Scan for the cell matching the given text and deliver its (X, Y) coordinate at center. 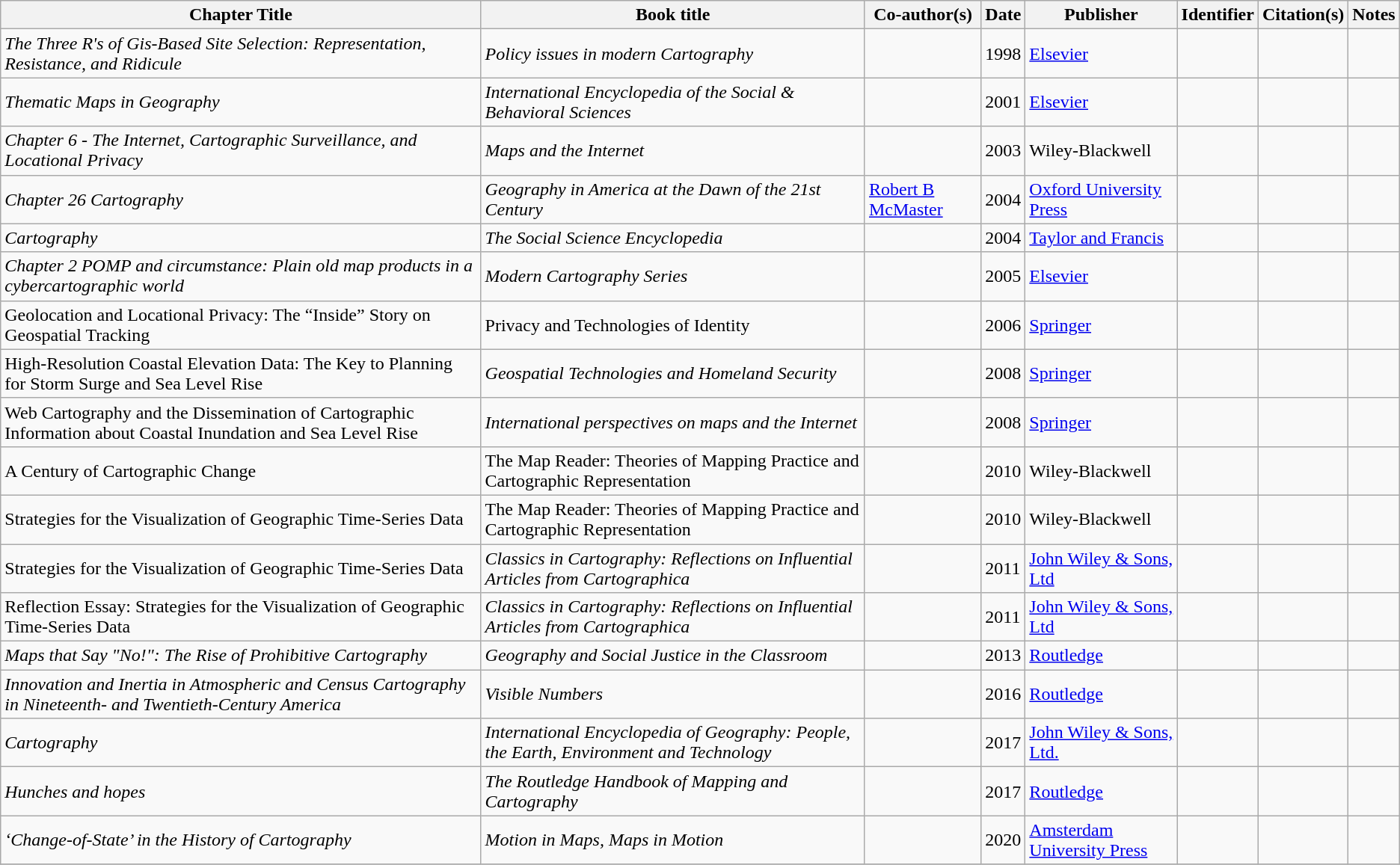
Amsterdam University Press (1101, 840)
Chapter 26 Cartography (241, 199)
Citation(s) (1303, 15)
The Social Science Encyclopedia (673, 238)
Taylor and Francis (1101, 238)
International Encyclopedia of the Social & Behavioral Sciences (673, 102)
Visible Numbers (673, 694)
Motion in Maps, Maps in Motion (673, 840)
2016 (1004, 694)
Book title (673, 15)
2001 (1004, 102)
Oxford University Press (1101, 199)
2005 (1004, 277)
Modern Cartography Series (673, 277)
Web Cartography and the Dissemination of Cartographic Information about Coastal Inundation and Sea Level Rise (241, 422)
A Century of Cartographic Change (241, 471)
The Three R's of Gis-Based Site Selection: Representation, Resistance, and Ridicule (241, 54)
2020 (1004, 840)
The Routledge Handbook of Mapping and Cartography (673, 791)
International Encyclopedia of Geography: People, the Earth, Environment and Technology (673, 743)
Reflection Essay: Strategies for the Visualization of Geographic Time-Series Data (241, 618)
John Wiley & Sons, Ltd. (1101, 743)
Innovation and Inertia in Atmospheric and Census Cartography in Nineteenth- and Twentieth-Century America (241, 694)
Thematic Maps in Geography (241, 102)
Chapter 6 - The Internet, Cartographic Surveillance, and Locational Privacy (241, 151)
Geography and Social Justice in the Classroom (673, 656)
Chapter 2 POMP and circumstance: Plain old map products in a cybercartographic world (241, 277)
Date (1004, 15)
Identifier (1218, 15)
International perspectives on maps and the Internet (673, 422)
Geography in America at the Dawn of the 21st Century (673, 199)
High-Resolution Coastal Elevation Data: The Key to Planning for Storm Surge and Sea Level Rise (241, 374)
Geolocation and Locational Privacy: The “Inside” Story on Geospatial Tracking (241, 324)
1998 (1004, 54)
2013 (1004, 656)
Publisher (1101, 15)
2006 (1004, 324)
Co-author(s) (923, 15)
‘Change-of-State’ in the History of Cartography (241, 840)
Notes (1374, 15)
Privacy and Technologies of Identity (673, 324)
Maps and the Internet (673, 151)
Chapter Title (241, 15)
Policy issues in modern Cartography (673, 54)
Geospatial Technologies and Homeland Security (673, 374)
Maps that Say "No!": The Rise of Prohibitive Cartography (241, 656)
Hunches and hopes (241, 791)
Robert B McMaster (923, 199)
2003 (1004, 151)
